Output the (X, Y) coordinate of the center of the cell containing the given text.  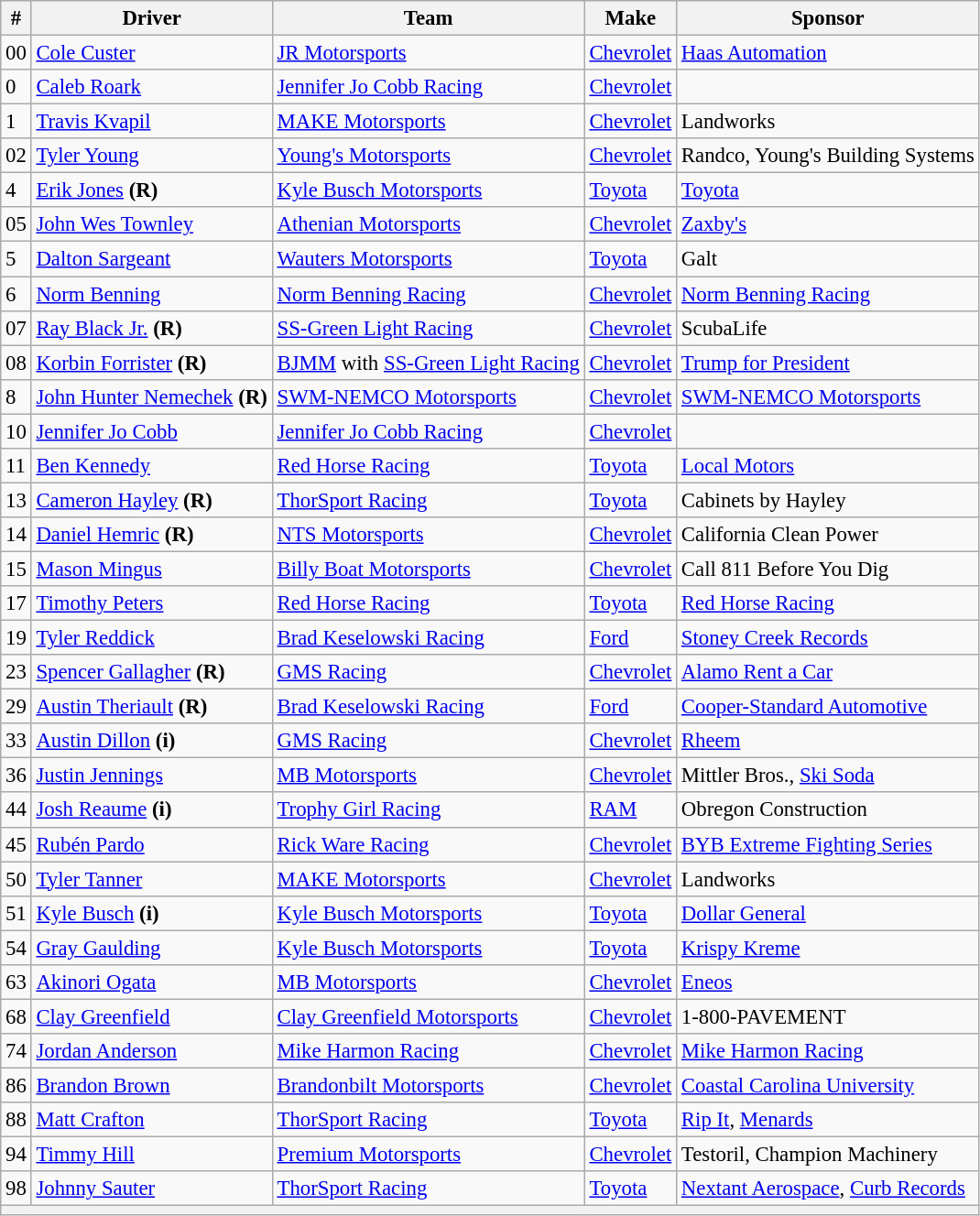
Johnny Sauter (152, 1189)
19 (16, 638)
Norm Benning (152, 294)
63 (16, 983)
Athenian Motorsports (429, 224)
Young's Motorsports (429, 156)
John Hunter Nemechek (R) (152, 396)
23 (16, 672)
29 (16, 707)
Jordan Anderson (152, 1051)
Sponsor (828, 18)
36 (16, 776)
Dollar General (828, 913)
94 (16, 1155)
Clay Greenfield Motorsports (429, 1016)
Josh Reaume (i) (152, 810)
15 (16, 569)
Clay Greenfield (152, 1016)
Dalton Sargeant (152, 259)
John Wes Townley (152, 224)
Cabinets by Hayley (828, 500)
Akinori Ogata (152, 983)
1-800-PAVEMENT (828, 1016)
Randco, Young's Building Systems (828, 156)
07 (16, 328)
54 (16, 948)
Tyler Tanner (152, 879)
Ben Kennedy (152, 466)
Wauters Motorsports (429, 259)
Timothy Peters (152, 603)
Timmy Hill (152, 1155)
Zaxby's (828, 224)
Justin Jennings (152, 776)
Daniel Hemric (R) (152, 535)
# (16, 18)
10 (16, 431)
Testoril, Champion Machinery (828, 1155)
Alamo Rent a Car (828, 672)
8 (16, 396)
14 (16, 535)
Call 811 Before You Dig (828, 569)
00 (16, 53)
Austin Theriault (R) (152, 707)
Cameron Hayley (R) (152, 500)
Tyler Reddick (152, 638)
Make (630, 18)
Travis Kvapil (152, 122)
02 (16, 156)
98 (16, 1189)
Caleb Roark (152, 87)
Trophy Girl Racing (429, 810)
Austin Dillon (i) (152, 741)
Spencer Gallagher (R) (152, 672)
Ray Black Jr. (R) (152, 328)
Coastal Carolina University (828, 1085)
JR Motorsports (429, 53)
45 (16, 844)
08 (16, 363)
Jennifer Jo Cobb (152, 431)
Haas Automation (828, 53)
RAM (630, 810)
5 (16, 259)
Krispy Kreme (828, 948)
86 (16, 1085)
Premium Motorsports (429, 1155)
50 (16, 879)
Eneos (828, 983)
Matt Crafton (152, 1120)
88 (16, 1120)
6 (16, 294)
Rheem (828, 741)
Obregon Construction (828, 810)
05 (16, 224)
BJMM with SS-Green Light Racing (429, 363)
Rip It, Menards (828, 1120)
74 (16, 1051)
California Clean Power (828, 535)
Brandonbilt Motorsports (429, 1085)
0 (16, 87)
Erik Jones (R) (152, 190)
Mason Mingus (152, 569)
NTS Motorsports (429, 535)
Rubén Pardo (152, 844)
Billy Boat Motorsports (429, 569)
68 (16, 1016)
17 (16, 603)
13 (16, 500)
BYB Extreme Fighting Series (828, 844)
11 (16, 466)
Galt (828, 259)
SS-Green Light Racing (429, 328)
Gray Gaulding (152, 948)
ScubaLife (828, 328)
Cooper-Standard Automotive (828, 707)
Driver (152, 18)
Trump for President (828, 363)
Stoney Creek Records (828, 638)
Brandon Brown (152, 1085)
Tyler Young (152, 156)
Team (429, 18)
Local Motors (828, 466)
1 (16, 122)
Nextant Aerospace, Curb Records (828, 1189)
51 (16, 913)
Cole Custer (152, 53)
44 (16, 810)
Kyle Busch (i) (152, 913)
Korbin Forrister (R) (152, 363)
4 (16, 190)
Rick Ware Racing (429, 844)
33 (16, 741)
Mittler Bros., Ski Soda (828, 776)
